Locate the cell with the specified text and output its [x, y] center coordinate. 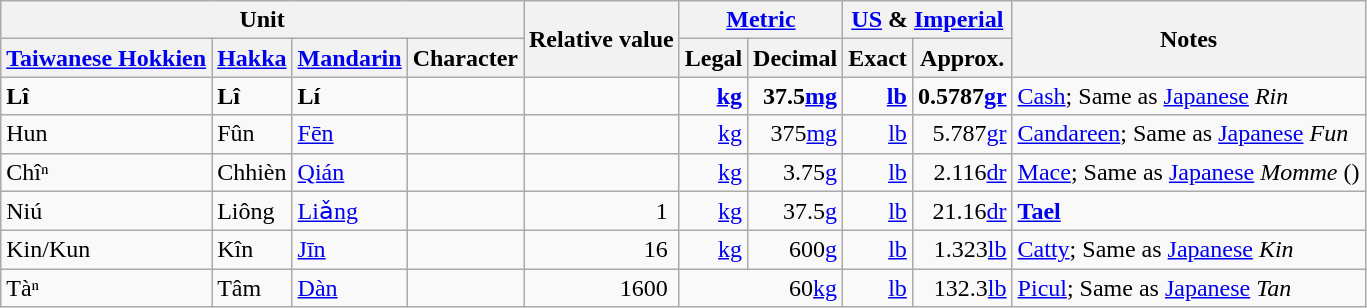
132.3lb [962, 288]
Catty; Same as Japanese Kin [1188, 250]
Mace; Same as Japanese Momme () [1188, 172]
Unit [262, 20]
Lí [350, 96]
2.116dr [962, 172]
Jīn [350, 250]
Cash; Same as Japanese Rin [1188, 96]
Taiwanese Hokkien [106, 58]
16 [602, 250]
Decimal [796, 58]
Niú [106, 211]
21.16dr [962, 211]
375mg [796, 134]
Chîⁿ [106, 172]
1600 [602, 288]
Notes [1188, 39]
Fûn [252, 134]
Relative value [602, 39]
1 [602, 211]
Tâm [252, 288]
37.5g [796, 211]
Picul; Same as Japanese Tan [1188, 288]
Candareen; Same as Japanese Fun [1188, 134]
Chhièn [252, 172]
Liǎng [350, 211]
0.5787gr [962, 96]
Tael [1188, 211]
Kîn [252, 250]
Hun [106, 134]
Fēn [350, 134]
Qián [350, 172]
Mandarin [350, 58]
Dàn [350, 288]
60kg [760, 288]
3.75g [796, 172]
Kin/Kun [106, 250]
Approx. [962, 58]
Liông [252, 211]
US & Imperial [928, 20]
Character [465, 58]
Hakka [252, 58]
37.5mg [796, 96]
Exact [878, 58]
600g [796, 250]
Tàⁿ [106, 288]
5.787gr [962, 134]
Metric [760, 20]
1.323lb [962, 250]
Legal [713, 58]
